Scan for the cell matching the given text and deliver its (X, Y) coordinate at center. 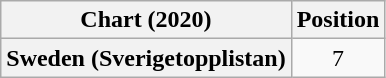
Sweden (Sverigetopplistan) (146, 58)
Chart (2020) (146, 20)
Position (338, 20)
7 (338, 58)
